Capture the cell that displays the provided text and extract its (x, y) central coordinate. 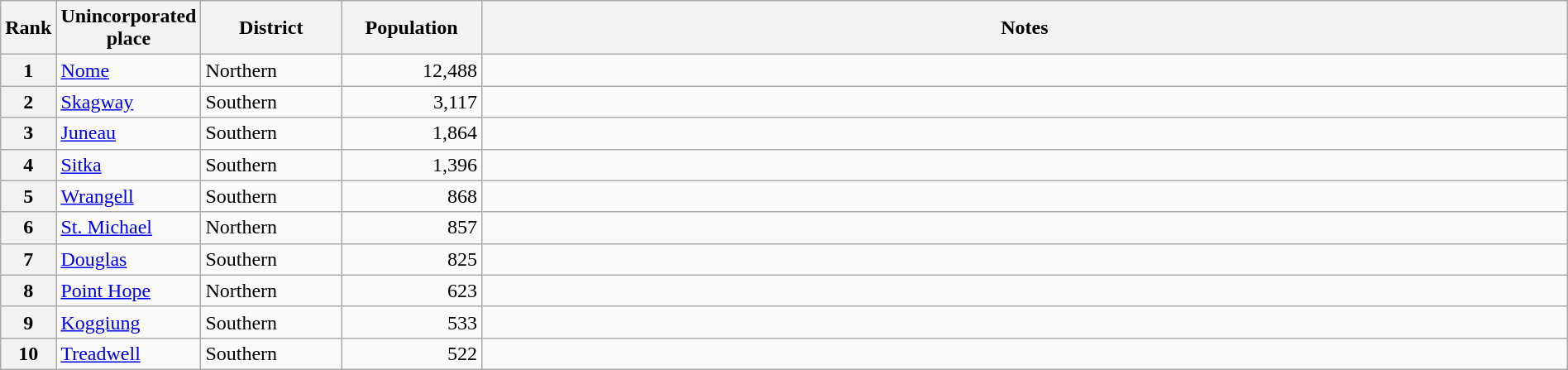
8 (28, 291)
857 (412, 228)
Notes (1025, 28)
Nome (129, 70)
10 (28, 353)
Koggiung (129, 322)
1,396 (412, 165)
St. Michael (129, 228)
1,864 (412, 133)
Skagway (129, 102)
4 (28, 165)
825 (412, 259)
12,488 (412, 70)
1 (28, 70)
3,117 (412, 102)
3 (28, 133)
9 (28, 322)
5 (28, 196)
Population (412, 28)
Douglas (129, 259)
522 (412, 353)
Sitka (129, 165)
Rank (28, 28)
2 (28, 102)
Treadwell (129, 353)
Juneau (129, 133)
Point Hope (129, 291)
868 (412, 196)
7 (28, 259)
623 (412, 291)
Wrangell (129, 196)
6 (28, 228)
533 (412, 322)
District (271, 28)
Unincorporated place (129, 28)
